Capture the cell that displays the provided text and extract its [x, y] central coordinate. 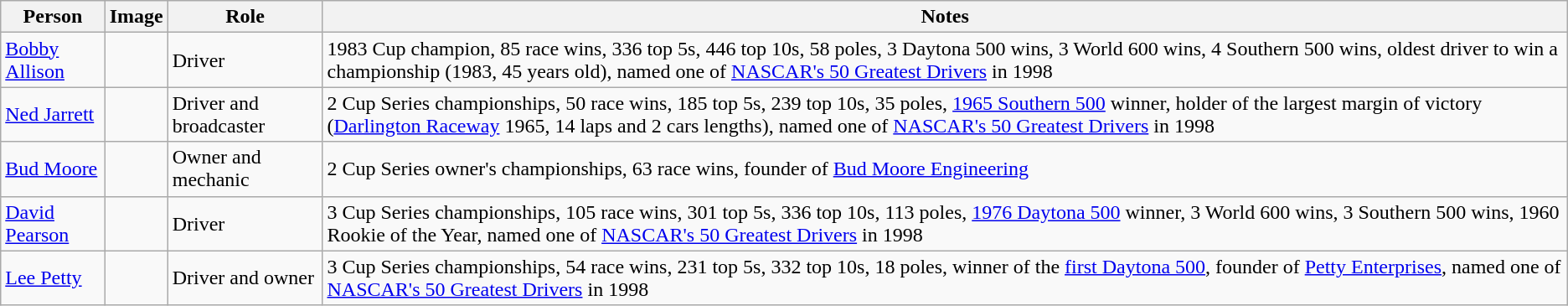
Person [53, 17]
Bud Moore [53, 169]
David Pearson [53, 223]
Notes [945, 17]
2 Cup Series owner's championships, 63 race wins, founder of Bud Moore Engineering [945, 169]
Image [136, 17]
Ned Jarrett [53, 114]
Role [245, 17]
Driver and owner [245, 278]
Owner and mechanic [245, 169]
Lee Petty [53, 278]
Bobby Allison [53, 60]
Driver and broadcaster [245, 114]
